Output the [X, Y] coordinate of the center of the cell containing the given text.  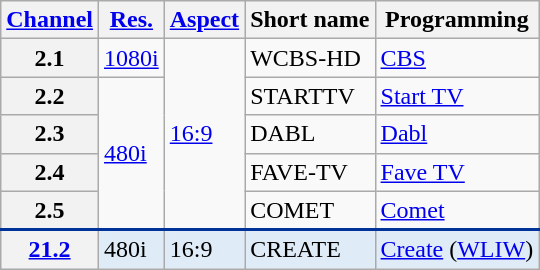
WCBS-HD [310, 58]
FAVE-TV [310, 172]
STARTTV [310, 96]
2.5 [50, 210]
1080i [132, 58]
Aspect [204, 20]
DABL [310, 134]
Start TV [457, 96]
Res. [132, 20]
Short name [310, 20]
CBS [457, 58]
2.2 [50, 96]
2.4 [50, 172]
Fave TV [457, 172]
Dabl [457, 134]
COMET [310, 210]
CREATE [310, 250]
2.3 [50, 134]
Programming [457, 20]
Comet [457, 210]
Channel [50, 20]
21.2 [50, 250]
2.1 [50, 58]
Create (WLIW) [457, 250]
